Capture the cell that displays the provided text and extract its [x, y] central coordinate. 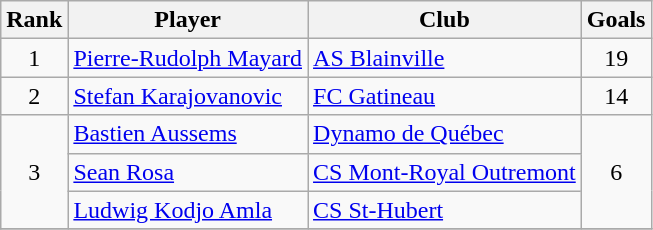
Sean Rosa [188, 172]
Stefan Karajovanovic [188, 96]
CS St-Hubert [445, 210]
Ludwig Kodjo Amla [188, 210]
Pierre-Rudolph Mayard [188, 58]
3 [34, 172]
Rank [34, 20]
14 [616, 96]
Goals [616, 20]
19 [616, 58]
AS Blainville [445, 58]
Bastien Aussems [188, 134]
Dynamo de Québec [445, 134]
1 [34, 58]
FC Gatineau [445, 96]
6 [616, 172]
CS Mont-Royal Outremont [445, 172]
Player [188, 20]
2 [34, 96]
Club [445, 20]
